Detect which cell encompasses the target text, then output its [x, y] center coordinate. 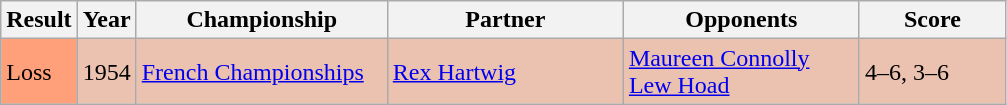
Result [39, 20]
Maureen Connolly Lew Hoad [741, 72]
Partner [505, 20]
Rex Hartwig [505, 72]
4–6, 3–6 [932, 72]
Score [932, 20]
Loss [39, 72]
French Championships [262, 72]
Year [106, 20]
1954 [106, 72]
Opponents [741, 20]
Championship [262, 20]
